Scan for the cell matching the given text and deliver its (X, Y) coordinate at center. 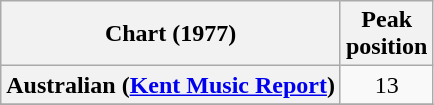
Peakposition (386, 34)
Australian (Kent Music Report) (171, 85)
13 (386, 85)
Chart (1977) (171, 34)
